From the cell containing the given text, extract its center point as (X, Y) coordinate. 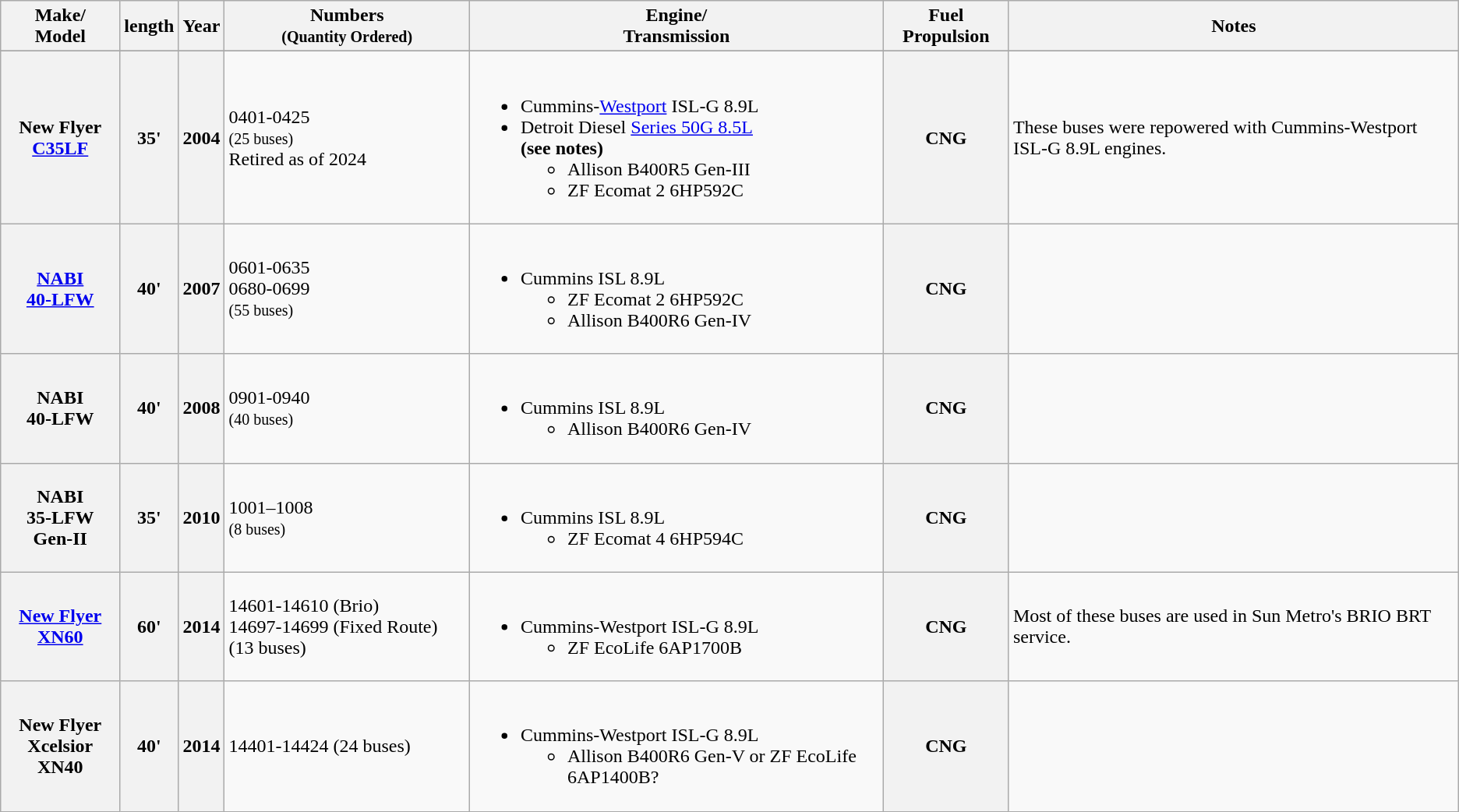
14401-14424 (24 buses) (348, 747)
New Flyer Xcelsior XN40 (61, 747)
length (150, 26)
Cummins-Westport ISL-G 8.9LZF EcoLife 6AP1700B (677, 627)
Notes (1233, 26)
Make/Model (61, 26)
Year (201, 26)
2007 (201, 288)
Fuel Propulsion (946, 26)
60' (150, 627)
14601-14610 (Brio)14697-14699 (Fixed Route) (13 buses) (348, 627)
Cummins ISL 8.9LAllison B400R6 Gen-IV (677, 408)
0601-0635 0680-0699(55 buses) (348, 288)
Cummins-Westport ISL-G 8.9LDetroit Diesel Series 50G 8.5L (see notes)Allison B400R5 Gen-IIIZF Ecomat 2 6HP592C (677, 137)
0901-0940(40 buses) (348, 408)
1001–1008(8 buses) (348, 517)
NABI 35-LFW Gen-II (61, 517)
2010 (201, 517)
New Flyer XN60 (61, 627)
Cummins ISL 8.9LZF Ecomat 4 6HP594C (677, 517)
Cummins-Westport ISL-G 8.9LAllison B400R6 Gen-V or ZF EcoLife 6AP1400B? (677, 747)
These buses were repowered with Cummins-Westport ISL-G 8.9L engines. (1233, 137)
Most of these buses are used in Sun Metro's BRIO BRT service. (1233, 627)
Engine/Transmission (677, 26)
0401-0425(25 buses)Retired as of 2024 (348, 137)
Numbers(Quantity Ordered) (348, 26)
Cummins ISL 8.9LZF Ecomat 2 6HP592CAllison B400R6 Gen-IV (677, 288)
2008 (201, 408)
2004 (201, 137)
New Flyer C35LF (61, 137)
